Scan for the cell matching the given text and deliver its (x, y) coordinate at center. 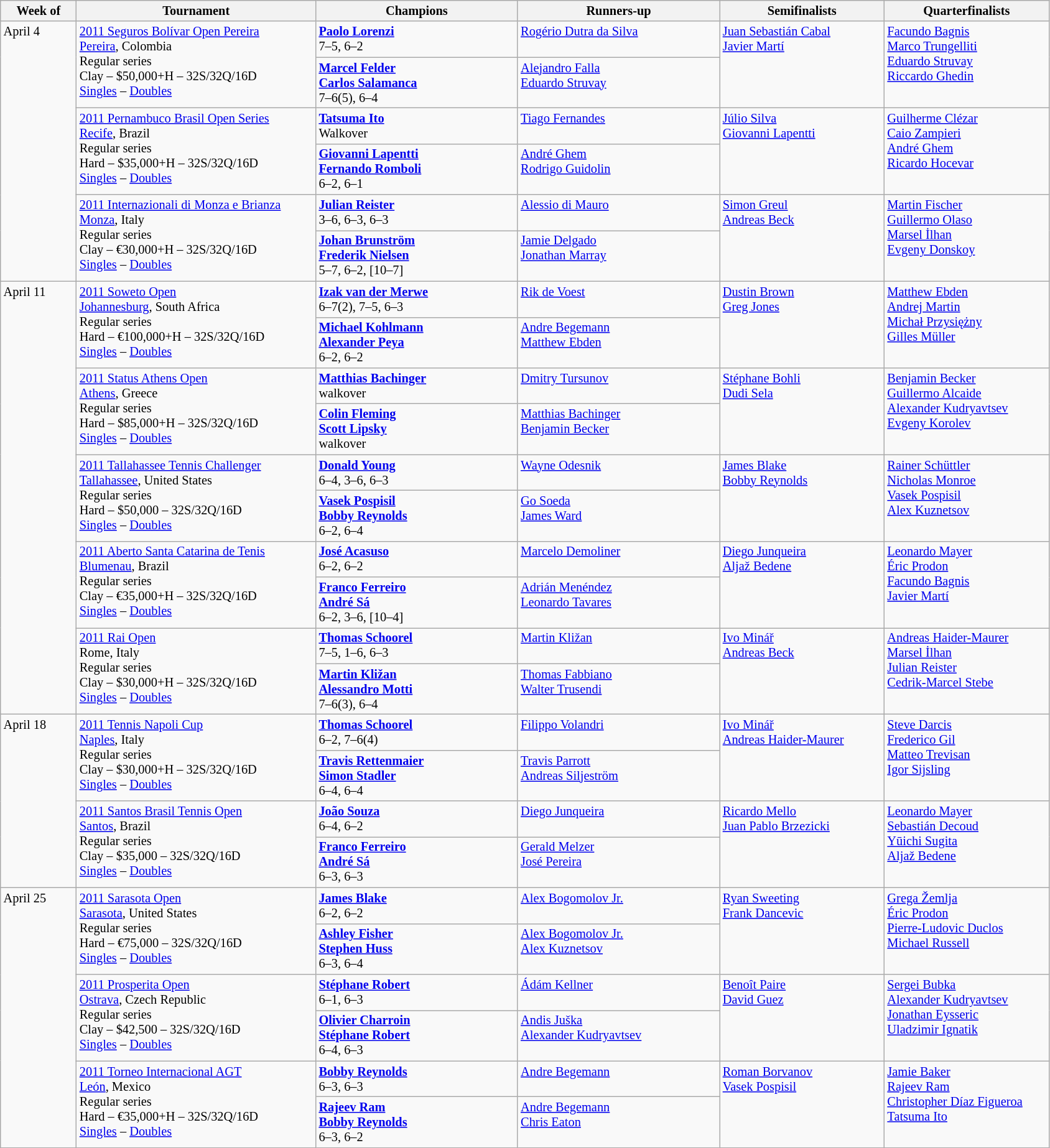
Matthias Bachinger Benjamin Becker (618, 429)
Ádám Kellner (618, 992)
Jamie Baker Rajeev Ram Christopher Díaz Figueroa Tatsuma Ito (967, 1104)
Leonardo Mayer Sebastián Decoud Yūichi Sugita Aljaž Bedene (967, 845)
Rainer Schüttler Nicholas Monroe Vasek Pospisil Alex Kuznetsov (967, 498)
Dustin Brown Greg Jones (802, 325)
Tournament (197, 11)
Andre Begemann Matthew Ebden (618, 343)
Michael Kohlmann Alexander Peya6–2, 6–2 (417, 343)
Johan Brunström Frederik Nielsen5–7, 6–2, [10–7] (417, 256)
Andre Begemann (618, 1079)
Tiago Fernandes (618, 126)
Andreas Haider-Maurer Marsel İlhan Julian Reister Cedrik-Marcel Stebe (967, 670)
Benoît Paire David Guez (802, 1017)
Andre Begemann Chris Eaton (618, 1122)
Matthias Bachingerwalkover (417, 386)
April 18 (39, 801)
2011 Pernambuco Brasil Open Series Recife, BrazilRegular seriesHard – $35,000+H – 32S/32Q/16DSingles – Doubles (197, 150)
Júlio Silva Giovanni Lapentti (802, 150)
Diego Junqueira Aljaž Bedene (802, 585)
Rik de Voest (618, 299)
2011 Tennis Napoli CupNaples, ItalyRegular seriesClay – $30,000+H – 32S/32Q/16DSingles – Doubles (197, 757)
Sergei Bubka Alexander Kudryavtsev Jonathan Eysseric Uladzimir Ignatik (967, 1017)
April 4 (39, 151)
Filippo Volandri (618, 732)
2011 Sarasota OpenSarasota, United StatesRegular seriesHard – €75,000 – 32S/32Q/16DSingles – Doubles (197, 930)
Travis Parrott Andreas Siljeström (618, 775)
Juan Sebastián Cabal Javier Martí (802, 65)
Donald Young6–4, 3–6, 6–3 (417, 473)
Stéphane Bohli Dudi Sela (802, 410)
Matthew Ebden Andrej Martin Michał Przysiężny Gilles Müller (967, 325)
Week of (39, 11)
James Blake6–2, 6–2 (417, 905)
Ryan Sweeting Frank Dancevic (802, 930)
2011 Rai Open Rome, ItalyRegular seriesClay – $30,000+H – 32S/32Q/16DSingles – Doubles (197, 670)
Wayne Odesnik (618, 473)
Diego Junqueira (618, 819)
Travis Rettenmaier Simon Stadler6–4, 6–4 (417, 775)
April 25 (39, 1017)
2011 Santos Brasil Tennis OpenSantos, BrazilRegular seriesClay – $35,000 – 32S/32Q/16DSingles – Doubles (197, 845)
Dmitry Tursunov (618, 386)
Alex Bogomolov Jr. (618, 905)
Ivo Minář Andreas Haider-Maurer (802, 757)
Ricardo Mello Juan Pablo Brzezicki (802, 845)
April 11 (39, 498)
Tatsuma ItoWalkover (417, 126)
2011 Torneo Internacional AGTLeón, MexicoRegular seriesHard – €35,000+H – 32S/32Q/16DSingles – Doubles (197, 1104)
Martin Kližan Alessandro Motti7–6(3), 6–4 (417, 689)
André Ghem Rodrigo Guidolin (618, 169)
2011 Seguros Bolívar Open Pereira Pereira, ColombiaRegular seriesClay – $50,000+H – 32S/32Q/16DSingles – Doubles (197, 65)
Jamie Delgado Jonathan Marray (618, 256)
Ivo Minář Andreas Beck (802, 670)
Stéphane Robert6–1, 6–3 (417, 992)
Alessio di Mauro (618, 213)
Simon Greul Andreas Beck (802, 238)
Martin Kližan (618, 646)
Julian Reister3–6, 6–3, 6–3 (417, 213)
Champions (417, 11)
José Acasuso6–2, 6–2 (417, 559)
Alejandro Falla Eduardo Struvay (618, 83)
Vasek Pospisil Bobby Reynolds6–2, 6–4 (417, 516)
Thomas Schoorel7–5, 1–6, 6–3 (417, 646)
Franco Ferreiro André Sá6–2, 3–6, [10–4] (417, 603)
2011 Soweto Open Johannesburg, South AfricaRegular seriesHard – €100,000+H – 32S/32Q/16DSingles – Doubles (197, 325)
Gerald Melzer José Pereira (618, 862)
Bobby Reynolds6–3, 6–3 (417, 1079)
Steve Darcis Frederico Gil Matteo Trevisan Igor Sijsling (967, 757)
Guilherme Clézar Caio Zampieri André Ghem Ricardo Hocevar (967, 150)
2011 Internazionali di Monza e Brianza Monza, ItalyRegular seriesClay – €30,000+H – 32S/32Q/16DSingles – Doubles (197, 238)
James Blake Bobby Reynolds (802, 498)
João Souza6–4, 6–2 (417, 819)
Adrián Menéndez Leonardo Tavares (618, 603)
Rajeev Ram Bobby Reynolds6–3, 6–2 (417, 1122)
Andis Juška Alexander Kudryavtsev (618, 1035)
Benjamin Becker Guillermo Alcaide Alexander Kudryavtsev Evgeny Korolev (967, 410)
Go Soeda James Ward (618, 516)
2011 Prosperita Open Ostrava, Czech RepublicRegular seriesClay – $42,500 – 32S/32Q/16DSingles – Doubles (197, 1017)
Marcel Felder Carlos Salamanca7–6(5), 6–4 (417, 83)
Alex Bogomolov Jr. Alex Kuznetsov (618, 949)
Paolo Lorenzi7–5, 6–2 (417, 39)
2011 Tallahassee Tennis Challenger Tallahassee, United StatesRegular seriesHard – $50,000 – 32S/32Q/16DSingles – Doubles (197, 498)
Olivier Charroin Stéphane Robert6–4, 6–3 (417, 1035)
2011 Status Athens Open Athens, GreeceRegular seriesHard – $85,000+H – 32S/32Q/16DSingles – Doubles (197, 410)
Rogério Dutra da Silva (618, 39)
Martin Fischer Guillermo Olaso Marsel İlhan Evgeny Donskoy (967, 238)
Quarterfinalists (967, 11)
Marcelo Demoliner (618, 559)
Colin Fleming Scott Lipskywalkover (417, 429)
Franco Ferreiro André Sá6–3, 6–3 (417, 862)
Grega Žemlja Éric Prodon Pierre-Ludovic Duclos Michael Russell (967, 930)
Ashley Fisher Stephen Huss6–3, 6–4 (417, 949)
Izak van der Merwe6–7(2), 7–5, 6–3 (417, 299)
Thomas Schoorel6–2, 7–6(4) (417, 732)
Semifinalists (802, 11)
2011 Aberto Santa Catarina de TenisBlumenau, BrazilRegular seriesClay – €35,000+H – 32S/32Q/16DSingles – Doubles (197, 585)
Facundo Bagnis Marco Trungelliti Eduardo Struvay Riccardo Ghedin (967, 65)
Runners-up (618, 11)
Giovanni Lapentti Fernando Romboli6–2, 6–1 (417, 169)
Leonardo Mayer Éric Prodon Facundo Bagnis Javier Martí (967, 585)
Thomas Fabbiano Walter Trusendi (618, 689)
Roman Borvanov Vasek Pospisil (802, 1104)
